Pinpoint the cell where the given text exists, returning its [x, y] midpoint coordinate. 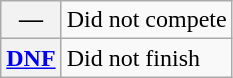
Did not finish [146, 58]
Did not compete [146, 20]
— [31, 20]
DNF [31, 58]
